From the cell containing the given text, extract its center point as (x, y) coordinate. 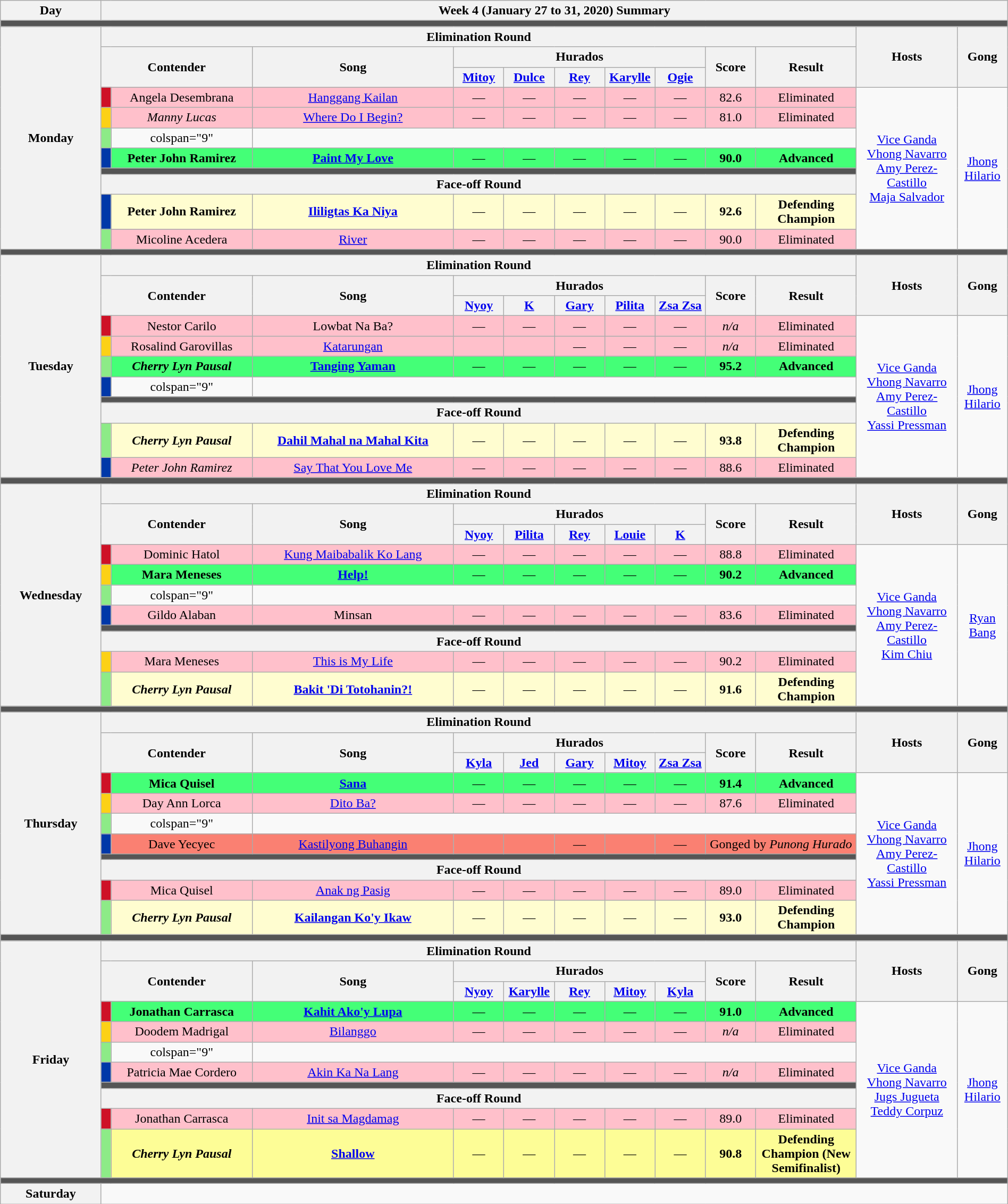
Kahit Ako'y Lupa (353, 1011)
Shallow (353, 1153)
Minsan (353, 615)
Lowbat Na Ba? (353, 326)
Kailangan Ko'y Ikaw (353, 918)
Doodem Madrigal (182, 1032)
Anak ng Pasig (353, 890)
87.6 (730, 803)
Ryan Bang (982, 625)
Dito Ba? (353, 803)
93.0 (730, 918)
Bilanggo (353, 1032)
This is My Life (353, 662)
Kung Maibabalik Ko Lang (353, 555)
Micoline Acedera (182, 239)
88.6 (730, 467)
Louie (629, 534)
Day Ann Lorca (182, 803)
Dahil Mahal na Mahal Kita (353, 440)
Katarungan (353, 346)
91.0 (730, 1011)
Thursday (51, 823)
Tanging Yaman (353, 366)
Angela Desembrana (182, 97)
81.0 (730, 118)
Sana (353, 783)
Vice GandaVhong NavarroAmy Perez-CastilloMaja Salvador (907, 168)
Rosalind Garovillas (182, 346)
Defending Champion (New Semifinalist) (806, 1153)
Init sa Magdamag (353, 1118)
Where Do I Begin? (353, 118)
Dulce (530, 77)
Day (51, 11)
82.6 (730, 97)
Help! (353, 575)
Say That You Love Me (353, 467)
River (353, 239)
Bakit 'Di Totohanin?! (353, 689)
88.8 (730, 555)
Vice GandaVhong NavarroAmy Perez-CastilloKim Chiu (907, 625)
92.6 (730, 212)
Gildo Alaban (182, 615)
95.2 (730, 366)
Paint My Love (353, 158)
Manny Lucas (182, 118)
Wednesday (51, 595)
91.6 (730, 689)
83.6 (730, 615)
Dominic Hatol (182, 555)
Jed (530, 763)
Kastilyong Buhangin (353, 844)
Monday (51, 138)
Nestor Carilo (182, 326)
Ogie (681, 77)
Akin Ka Na Lang (353, 1072)
Friday (51, 1059)
Saturday (51, 1194)
Week 4 (January 27 to 31, 2020) Summary (554, 11)
Hanggang Kailan (353, 97)
Ililigtas Ka Niya (353, 212)
Tuesday (51, 367)
Vice GandaVhong NavarroJugs JuguetaTeddy Corpuz (907, 1090)
90.8 (730, 1153)
Gonged by Punong Hurado (781, 844)
Patricia Mae Cordero (182, 1072)
Dave Yecyec (182, 844)
91.4 (730, 783)
93.8 (730, 440)
